Scan for the cell matching the given text and deliver its (x, y) coordinate at center. 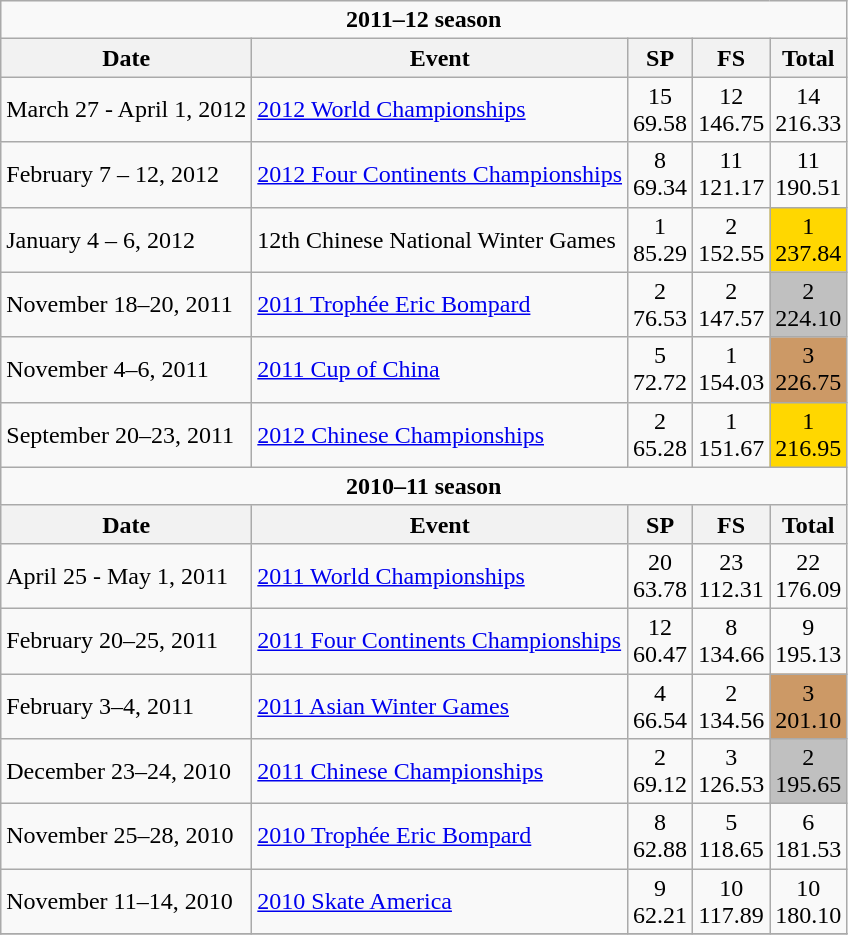
2 76.53 (660, 304)
November 18–20, 2011 (126, 304)
12th Chinese National Winter Games (440, 240)
869.34 (660, 174)
2011 Four Continents Championships (440, 640)
1237.84 (808, 240)
January 4 – 6, 2012 (126, 240)
2011 Asian Winter Games (440, 706)
2012 Four Continents Championships (440, 174)
14216.33 (808, 110)
11190.51 (808, 174)
November 11–14, 2010 (126, 902)
9 195.13 (808, 640)
2010 Skate America (440, 902)
3 126.53 (732, 772)
6 181.53 (808, 836)
23 112.31 (732, 576)
2011 Trophée Eric Bompard (440, 304)
10 117.89 (732, 902)
2011 Cup of China (440, 370)
12146.75 (732, 110)
March 27 - April 1, 2012 (126, 110)
April 25 - May 1, 2011 (126, 576)
3 201.10 (808, 706)
22 176.09 (808, 576)
2 147.57 (732, 304)
2 69.12 (660, 772)
2152.55 (732, 240)
2011–12 season (424, 20)
185.29 (660, 240)
2 65.28 (660, 434)
10 180.10 (808, 902)
December 23–24, 2010 (126, 772)
2011 World Championships (440, 576)
4 66.54 (660, 706)
2012 Chinese Championships (440, 434)
2010–11 season (424, 486)
5 72.72 (660, 370)
8 62.88 (660, 836)
2 134.56 (732, 706)
20 63.78 (660, 576)
2012 World Championships (440, 110)
2 224.10 (808, 304)
November 25–28, 2010 (126, 836)
1569.58 (660, 110)
8 134.66 (732, 640)
February 3–4, 2011 (126, 706)
2011 Chinese Championships (440, 772)
3 226.75 (808, 370)
5 118.65 (732, 836)
November 4–6, 2011 (126, 370)
1 154.03 (732, 370)
1 216.95 (808, 434)
11121.17 (732, 174)
12 60.47 (660, 640)
9 62.21 (660, 902)
2010 Trophée Eric Bompard (440, 836)
1 151.67 (732, 434)
2 195.65 (808, 772)
September 20–23, 2011 (126, 434)
February 20–25, 2011 (126, 640)
February 7 – 12, 2012 (126, 174)
